Determine the (X, Y) coordinate at the center of the cell enclosing the given text.  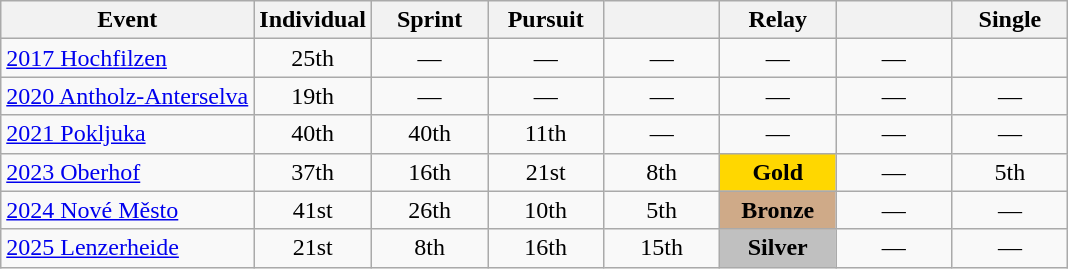
Single (1010, 20)
41st (313, 210)
2025 Lenzerheide (128, 248)
2021 Pokljuka (128, 134)
26th (430, 210)
37th (313, 172)
2024 Nové Město (128, 210)
11th (546, 134)
25th (313, 58)
Pursuit (546, 20)
2017 Hochfilzen (128, 58)
Individual (313, 20)
Event (128, 20)
Gold (778, 172)
19th (313, 96)
Bronze (778, 210)
15th (662, 248)
10th (546, 210)
Sprint (430, 20)
Silver (778, 248)
2023 Oberhof (128, 172)
Relay (778, 20)
2020 Antholz-Anterselva (128, 96)
